Return (X, Y) of the center of cell containing provided text 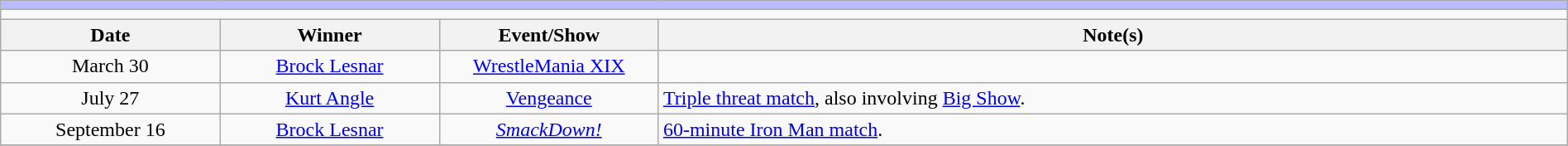
60-minute Iron Man match. (1113, 129)
Event/Show (549, 35)
Note(s) (1113, 35)
Date (111, 35)
September 16 (111, 129)
Winner (329, 35)
Triple threat match, also involving Big Show. (1113, 98)
Kurt Angle (329, 98)
SmackDown! (549, 129)
July 27 (111, 98)
WrestleMania XIX (549, 66)
Vengeance (549, 98)
March 30 (111, 66)
